Provide the [X, Y] coordinate of the cell's center where the given text is located.  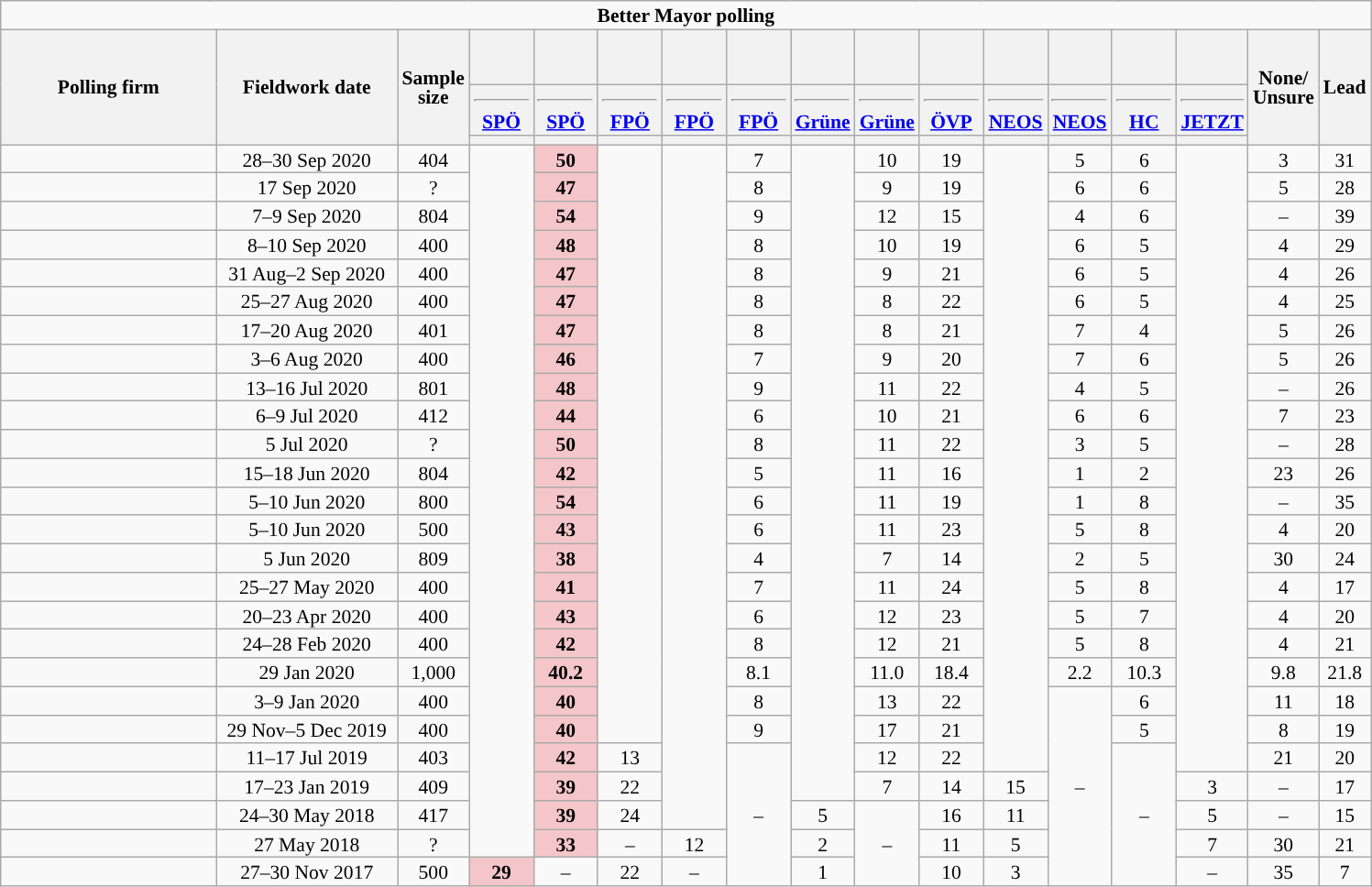
417 [434, 816]
Lead [1345, 87]
31 Aug–2 Sep 2020 [307, 273]
5 Jun 2020 [307, 559]
17–20 Aug 2020 [307, 330]
29 Nov–5 Dec 2019 [307, 729]
25–27 May 2020 [307, 586]
9.8 [1283, 673]
13–16 Jul 2020 [307, 387]
24–28 Feb 2020 [307, 643]
27 May 2018 [307, 843]
401 [434, 330]
3–9 Jan 2020 [307, 700]
409 [434, 786]
44 [565, 416]
809 [434, 559]
Better Mayor polling [686, 15]
5 Jul 2020 [307, 443]
1,000 [434, 673]
20–23 Apr 2020 [307, 616]
11–17 Jul 2019 [307, 759]
412 [434, 416]
JETZT [1212, 110]
7–9 Sep 2020 [307, 216]
31 [1345, 159]
27–30 Nov 2017 [307, 872]
18.4 [951, 673]
6–9 Jul 2020 [307, 416]
33 [565, 843]
29 Jan 2020 [307, 673]
25 [1345, 302]
46 [565, 359]
10.3 [1144, 673]
2.2 [1080, 673]
40.2 [565, 673]
25–27 Aug 2020 [307, 302]
404 [434, 159]
15–18 Jun 2020 [307, 473]
24–30 May 2018 [307, 816]
801 [434, 387]
28–30 Sep 2020 [307, 159]
None/Unsure [1283, 87]
11.0 [887, 673]
21.8 [1345, 673]
Fieldwork date [307, 87]
800 [434, 502]
8.1 [758, 673]
403 [434, 759]
8–10 Sep 2020 [307, 244]
17–23 Jan 2019 [307, 786]
ÖVP [951, 110]
Polling firm [108, 87]
18 [1345, 700]
Samplesize [434, 87]
17 Sep 2020 [307, 187]
38 [565, 559]
HC [1144, 110]
3–6 Aug 2020 [307, 359]
41 [565, 586]
